From the cell containing the given text, extract its center point as [x, y] coordinate. 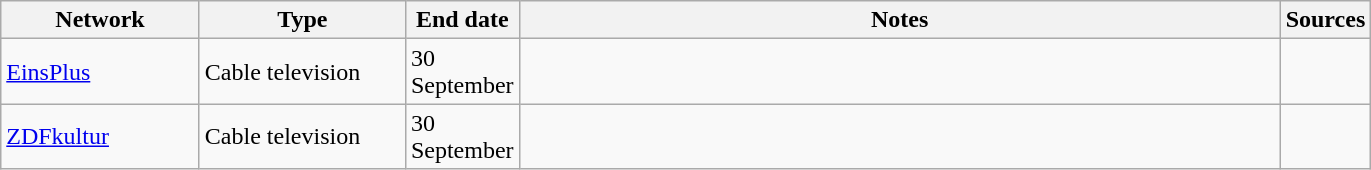
Notes [900, 20]
EinsPlus [100, 72]
Type [302, 20]
End date [462, 20]
ZDFkultur [100, 136]
Sources [1326, 20]
Network [100, 20]
